Search for the cell housing the specified text and yield its (X, Y) center coordinate. 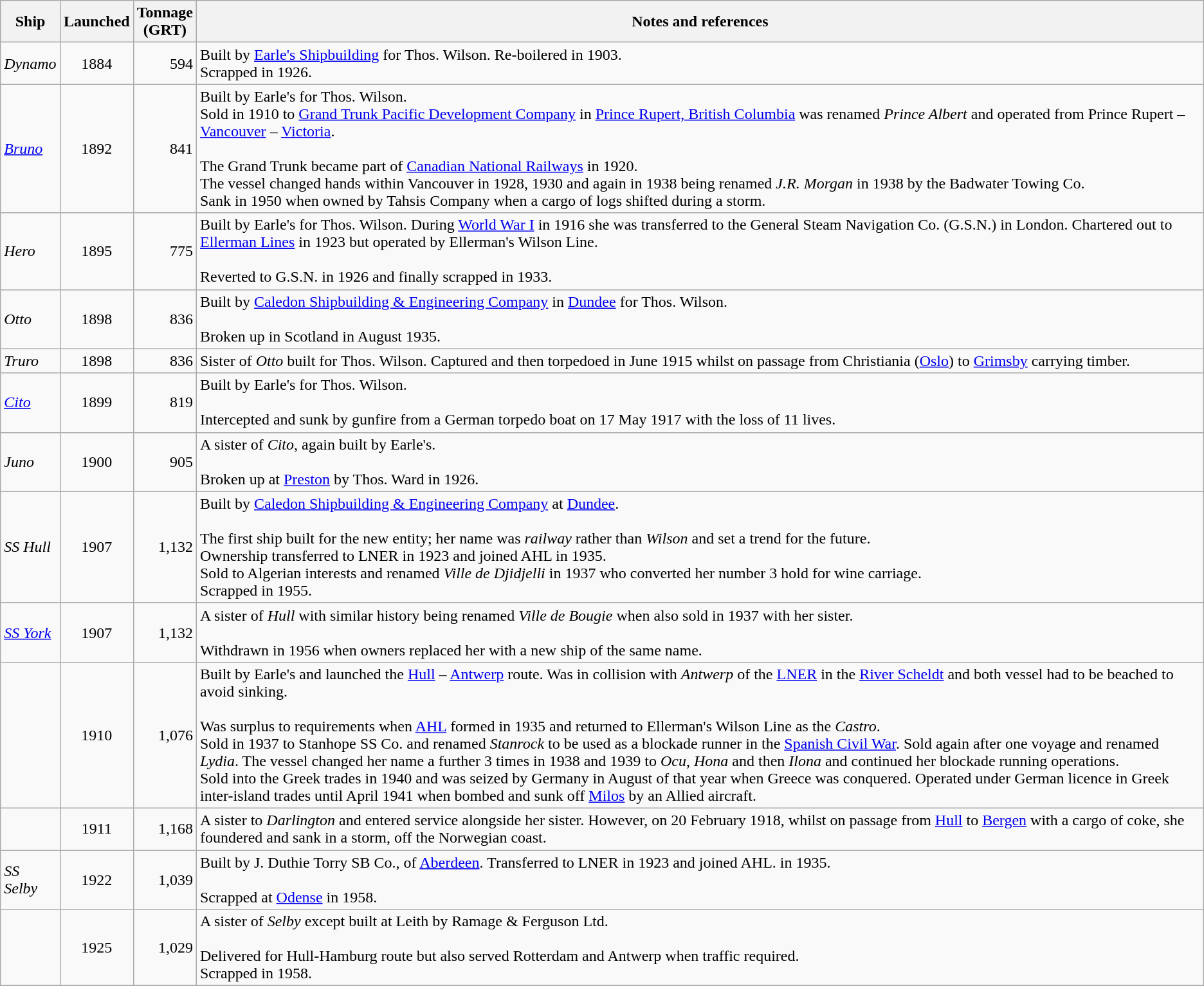
Built by Caledon Shipbuilding & Engineering Company in Dundee for Thos. Wilson.Broken up in Scotland in August 1935. (700, 319)
SS York (31, 632)
Notes and references (700, 22)
775 (165, 251)
1884 (96, 63)
SS Selby (31, 880)
1900 (96, 462)
Truro (31, 361)
Cito (31, 403)
Ship (31, 22)
1911 (96, 828)
841 (165, 149)
Dynamo (31, 63)
Launched (96, 22)
1892 (96, 149)
Tonnage(GRT) (165, 22)
Built by J. Duthie Torry SB Co., of Aberdeen. Transferred to LNER in 1923 and joined AHL. in 1935.Scrapped at Odense in 1958. (700, 880)
1910 (96, 735)
Otto (31, 319)
1,039 (165, 880)
SS Hull (31, 547)
819 (165, 403)
1899 (96, 403)
1,076 (165, 735)
Sister of Otto built for Thos. Wilson. Captured and then torpedoed in June 1915 whilst on passage from Christiania (Oslo) to Grimsby carrying timber. (700, 361)
594 (165, 63)
Built by Earle's for Thos. Wilson.Intercepted and sunk by gunfire from a German torpedo boat on 17 May 1917 with the loss of 11 lives. (700, 403)
Bruno (31, 149)
1,168 (165, 828)
A sister of Cito, again built by Earle's.Broken up at Preston by Thos. Ward in 1926. (700, 462)
905 (165, 462)
1925 (96, 948)
Juno (31, 462)
1922 (96, 880)
Built by Earle's Shipbuilding for Thos. Wilson. Re-boilered in 1903.Scrapped in 1926. (700, 63)
1895 (96, 251)
Hero (31, 251)
1,029 (165, 948)
